Identify which cell holds the provided text, then report its (x, y) central coordinate. 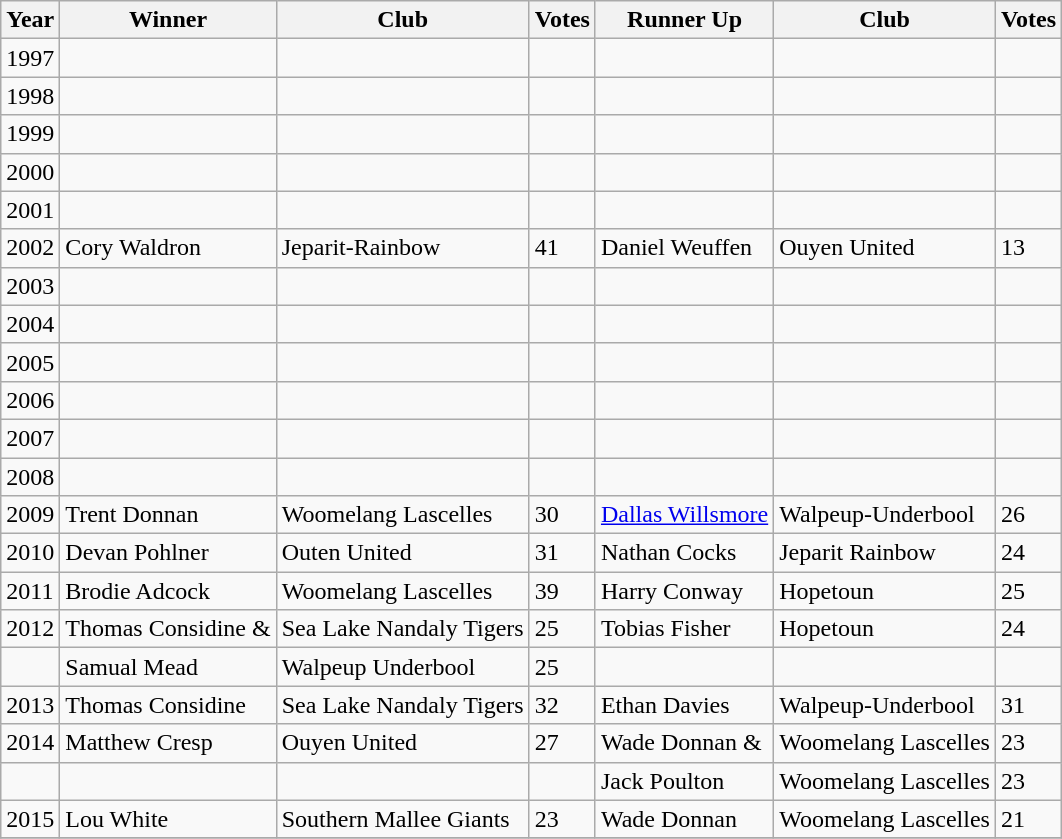
Southern Mallee Giants (402, 819)
Tobias Fisher (684, 629)
32 (562, 705)
Ethan Davies (684, 705)
2008 (30, 477)
2003 (30, 286)
Lou White (168, 819)
Jack Poulton (684, 781)
Thomas Considine (168, 705)
Jeparit-Rainbow (402, 248)
2005 (30, 362)
30 (562, 515)
2012 (30, 629)
27 (562, 743)
Runner Up (684, 20)
Jeparit Rainbow (885, 553)
2011 (30, 591)
Trent Donnan (168, 515)
Daniel Weuffen (684, 248)
41 (562, 248)
21 (1028, 819)
Samual Mead (168, 667)
Wade Donnan (684, 819)
1998 (30, 96)
39 (562, 591)
2014 (30, 743)
13 (1028, 248)
Walpeup Underbool (402, 667)
2002 (30, 248)
Harry Conway (684, 591)
2000 (30, 172)
1997 (30, 58)
1999 (30, 134)
2001 (30, 210)
Outen United (402, 553)
Brodie Adcock (168, 591)
Devan Pohlner (168, 553)
2010 (30, 553)
2006 (30, 400)
Nathan Cocks (684, 553)
Dallas Willsmore (684, 515)
Wade Donnan & (684, 743)
2013 (30, 705)
26 (1028, 515)
Year (30, 20)
Thomas Considine & (168, 629)
2004 (30, 324)
2009 (30, 515)
Cory Waldron (168, 248)
Winner (168, 20)
2007 (30, 438)
Matthew Cresp (168, 743)
2015 (30, 819)
